From the cell containing the given text, extract its center point as (x, y) coordinate. 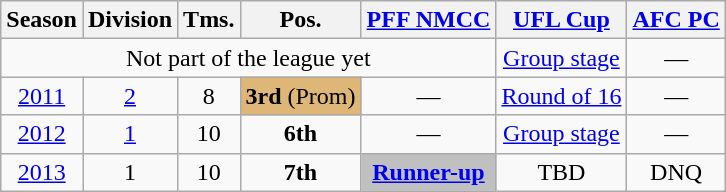
Division (130, 20)
Tms. (209, 20)
2013 (42, 172)
DNQ (676, 172)
2011 (42, 96)
3rd (Prom) (300, 96)
Season (42, 20)
PFF NMCC (428, 20)
2 (130, 96)
Round of 16 (562, 96)
AFC PC (676, 20)
UFL Cup (562, 20)
Pos. (300, 20)
Runner-up (428, 172)
8 (209, 96)
Not part of the league yet (248, 58)
2012 (42, 134)
7th (300, 172)
TBD (562, 172)
6th (300, 134)
